Pinpoint the cell where the given text exists, returning its [x, y] midpoint coordinate. 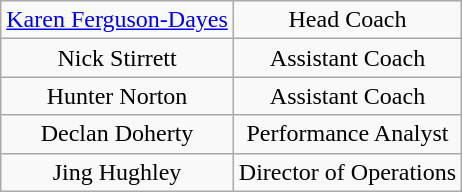
Head Coach [347, 20]
Director of Operations [347, 172]
Karen Ferguson-Dayes [118, 20]
Declan Doherty [118, 134]
Performance Analyst [347, 134]
Hunter Norton [118, 96]
Jing Hughley [118, 172]
Nick Stirrett [118, 58]
